Pinpoint the cell where the given text exists, returning its (x, y) midpoint coordinate. 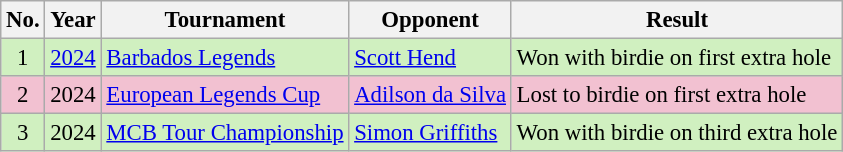
No. (23, 20)
1 (23, 58)
Tournament (225, 20)
3 (23, 133)
Opponent (430, 20)
Adilson da Silva (430, 95)
Result (676, 20)
2 (23, 95)
Year (73, 20)
Barbados Legends (225, 58)
Won with birdie on third extra hole (676, 133)
European Legends Cup (225, 95)
Simon Griffiths (430, 133)
MCB Tour Championship (225, 133)
Scott Hend (430, 58)
Lost to birdie on first extra hole (676, 95)
Won with birdie on first extra hole (676, 58)
